For the text-containing cell, return its midpoint in (X, Y) coordinate format. 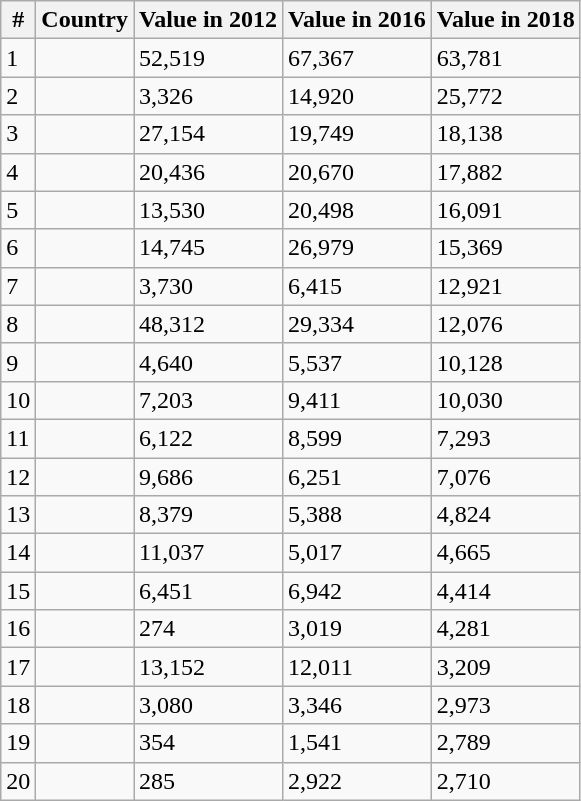
3,209 (506, 667)
10,128 (506, 362)
14 (18, 553)
6 (18, 248)
20,670 (356, 172)
3,080 (208, 705)
Value in 2016 (356, 20)
13 (18, 515)
2,710 (506, 781)
6,415 (356, 286)
Value in 2018 (506, 20)
17,882 (506, 172)
52,519 (208, 58)
3 (18, 134)
7,293 (506, 438)
4,640 (208, 362)
Value in 2012 (208, 20)
15,369 (506, 248)
6,251 (356, 477)
# (18, 20)
12 (18, 477)
15 (18, 591)
16 (18, 629)
10,030 (506, 400)
14,745 (208, 248)
7,203 (208, 400)
8 (18, 324)
29,334 (356, 324)
4 (18, 172)
4,665 (506, 553)
3,019 (356, 629)
6,942 (356, 591)
13,530 (208, 210)
12,076 (506, 324)
2,789 (506, 743)
7 (18, 286)
3,730 (208, 286)
5 (18, 210)
6,122 (208, 438)
4,414 (506, 591)
3,326 (208, 96)
9 (18, 362)
67,367 (356, 58)
1 (18, 58)
19 (18, 743)
20,436 (208, 172)
3,346 (356, 705)
25,772 (506, 96)
285 (208, 781)
63,781 (506, 58)
8,379 (208, 515)
11,037 (208, 553)
12,011 (356, 667)
18,138 (506, 134)
16,091 (506, 210)
18 (18, 705)
48,312 (208, 324)
11 (18, 438)
5,388 (356, 515)
27,154 (208, 134)
5,537 (356, 362)
10 (18, 400)
26,979 (356, 248)
7,076 (506, 477)
1,541 (356, 743)
5,017 (356, 553)
Country (85, 20)
17 (18, 667)
354 (208, 743)
2,922 (356, 781)
14,920 (356, 96)
274 (208, 629)
8,599 (356, 438)
13,152 (208, 667)
20 (18, 781)
2 (18, 96)
4,824 (506, 515)
9,411 (356, 400)
2,973 (506, 705)
4,281 (506, 629)
12,921 (506, 286)
20,498 (356, 210)
9,686 (208, 477)
19,749 (356, 134)
6,451 (208, 591)
